Find where the given text appears and provide that cell's center as [X, Y] coordinate. 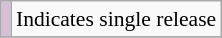
Indicates single release [116, 19]
